Output the [x, y] coordinate of the center of the cell containing the given text.  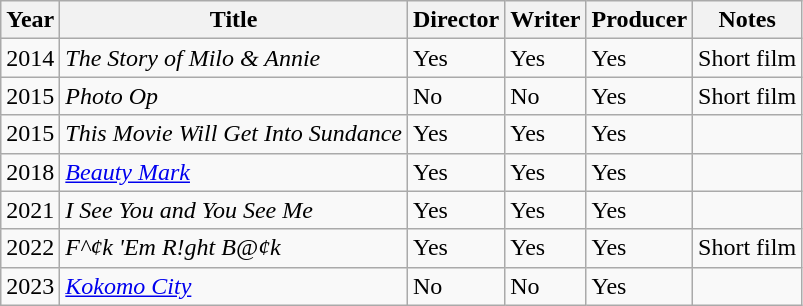
Photo Op [234, 96]
Beauty Mark [234, 172]
Producer [640, 20]
This Movie Will Get Into Sundance [234, 134]
Title [234, 20]
Director [456, 20]
Year [30, 20]
I See You and You See Me [234, 210]
2014 [30, 58]
F^¢k 'Em R!ght B@¢k [234, 248]
Writer [546, 20]
2021 [30, 210]
2022 [30, 248]
The Story of Milo & Annie [234, 58]
2023 [30, 286]
Kokomo City [234, 286]
2018 [30, 172]
Notes [748, 20]
